Identify which cell holds the provided text, then report its (x, y) central coordinate. 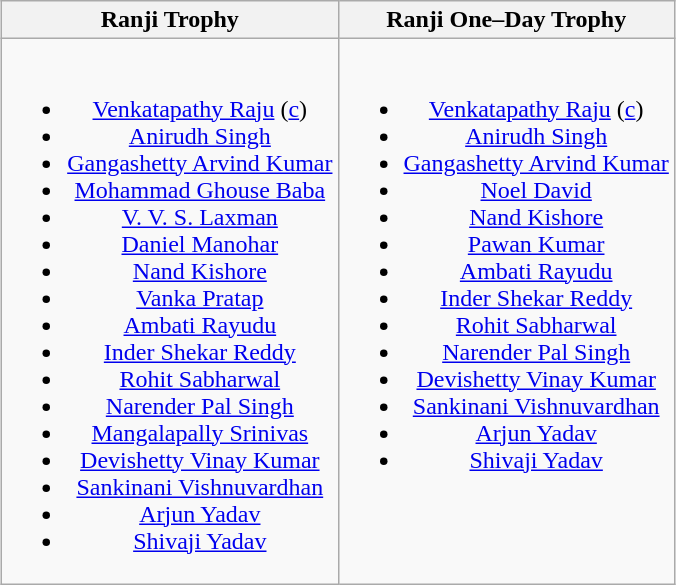
Ranji Trophy (170, 20)
Ranji One–Day Trophy (506, 20)
